Search for the cell housing the specified text and yield its [X, Y] center coordinate. 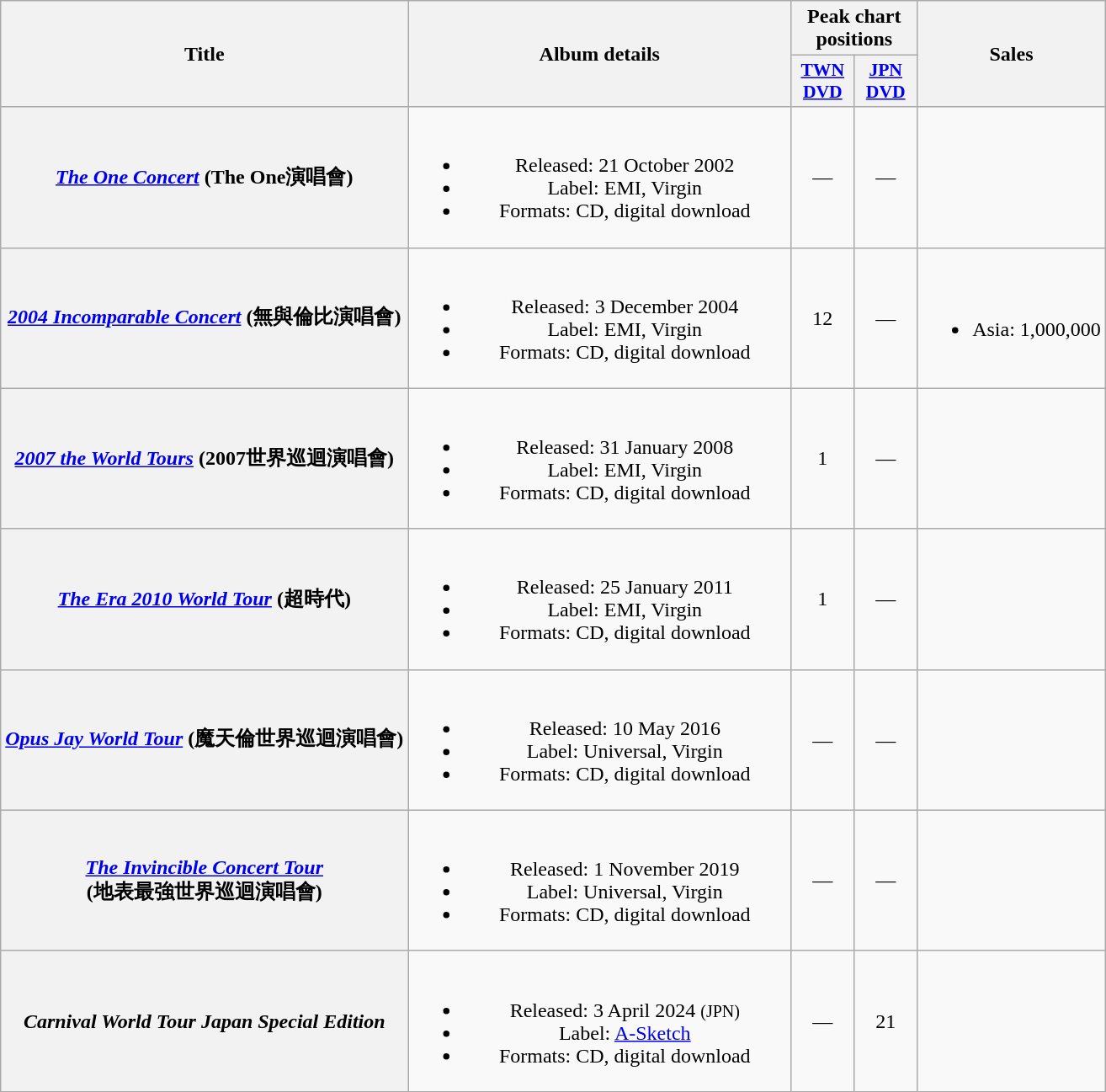
Asia: 1,000,000 [1012, 318]
21 [885, 1020]
TWN DVD [823, 81]
Released: 3 December 2004Label: EMI, VirginFormats: CD, digital download [599, 318]
JPN DVD [885, 81]
Released: 31 January 2008Label: EMI, VirginFormats: CD, digital download [599, 458]
Carnival World Tour Japan Special Edition [205, 1020]
Released: 1 November 2019Label: Universal, VirginFormats: CD, digital download [599, 881]
Title [205, 54]
Album details [599, 54]
Released: 21 October 2002Label: EMI, VirginFormats: CD, digital download [599, 177]
Opus Jay World Tour (魔天倫世界巡迴演唱會) [205, 739]
The One Concert (The One演唱會) [205, 177]
2007 the World Tours (2007世界巡迴演唱會) [205, 458]
The Era 2010 World Tour (超時代) [205, 599]
Peak chart positions [854, 29]
Sales [1012, 54]
The Invincible Concert Tour(地表最強世界巡迴演唱會) [205, 881]
Released: 25 January 2011Label: EMI, VirginFormats: CD, digital download [599, 599]
2004 Incomparable Concert (無與倫比演唱會) [205, 318]
12 [823, 318]
Released: 3 April 2024 (JPN)Label: A-SketchFormats: CD, digital download [599, 1020]
Released: 10 May 2016Label: Universal, VirginFormats: CD, digital download [599, 739]
